Find where the given text appears and provide that cell's center as [x, y] coordinate. 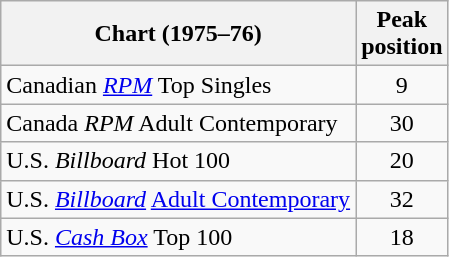
32 [402, 199]
U.S. Billboard Adult Contemporary [178, 199]
Canada RPM Adult Contemporary [178, 123]
20 [402, 161]
Chart (1975–76) [178, 34]
U.S. Billboard Hot 100 [178, 161]
18 [402, 237]
30 [402, 123]
U.S. Cash Box Top 100 [178, 237]
Peakposition [402, 34]
9 [402, 85]
Canadian RPM Top Singles [178, 85]
